Pinpoint the cell where the given text exists, returning its (X, Y) midpoint coordinate. 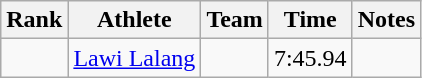
Notes (386, 20)
Athlete (134, 20)
Rank (34, 20)
7:45.94 (310, 58)
Team (235, 20)
Lawi Lalang (134, 58)
Time (310, 20)
